For the text-containing cell, return its midpoint in [X, Y] coordinate format. 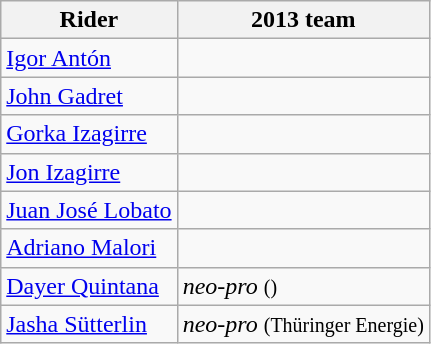
Adriano Malori [89, 248]
Gorka Izagirre [89, 134]
neo-pro () [303, 286]
2013 team [303, 20]
Igor Antón [89, 58]
Rider [89, 20]
Juan José Lobato [89, 210]
Dayer Quintana [89, 286]
Jon Izagirre [89, 172]
Jasha Sütterlin [89, 324]
John Gadret [89, 96]
neo-pro (Thüringer Energie) [303, 324]
